Return the (x, y) coordinate for the center point of the cell that contains the specified text.  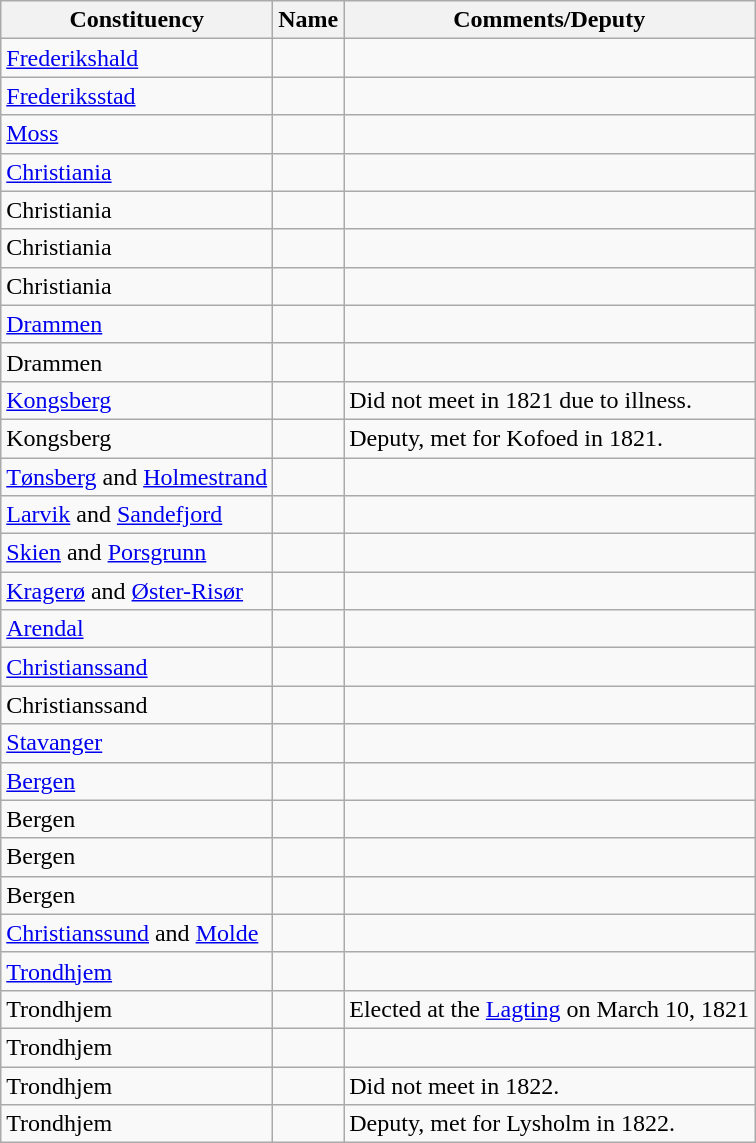
Deputy, met for Lysholm in 1822. (550, 1124)
Did not meet in 1822. (550, 1085)
Comments/Deputy (550, 20)
Frederikshald (137, 58)
Constituency (137, 20)
Frederiksstad (137, 96)
Larvik and Sandefjord (137, 515)
Christianssund and Molde (137, 933)
Skien and Porsgrunn (137, 553)
Arendal (137, 629)
Stavanger (137, 743)
Elected at the Lagting on March 10, 1821 (550, 1009)
Did not meet in 1821 due to illness. (550, 400)
Tønsberg and Holmestrand (137, 477)
Kragerø and Øster-Risør (137, 591)
Name (308, 20)
Deputy, met for Kofoed in 1821. (550, 438)
Moss (137, 134)
